Search for the cell housing the specified text and yield its [x, y] center coordinate. 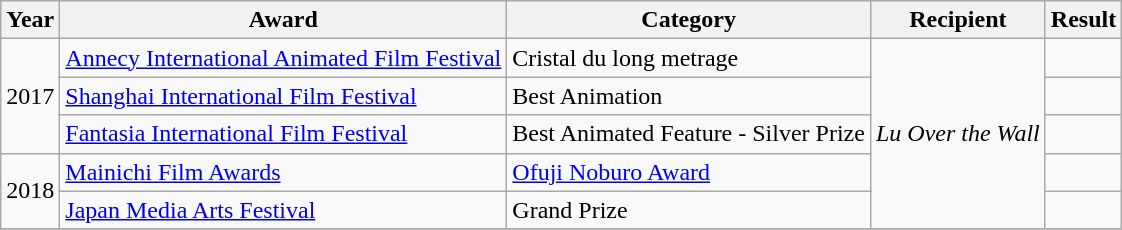
2018 [30, 191]
Result [1083, 20]
Lu Over the Wall [958, 134]
Ofuji Noburo Award [689, 172]
Grand Prize [689, 210]
Annecy International Animated Film Festival [284, 58]
Best Animated Feature - Silver Prize [689, 134]
Best Animation [689, 96]
Recipient [958, 20]
Fantasia International Film Festival [284, 134]
Year [30, 20]
Shanghai International Film Festival [284, 96]
2017 [30, 96]
Japan Media Arts Festival [284, 210]
Category [689, 20]
Award [284, 20]
Cristal du long metrage [689, 58]
Mainichi Film Awards [284, 172]
